Extract the (X, Y) coordinate from the center of the cell holding the provided text.  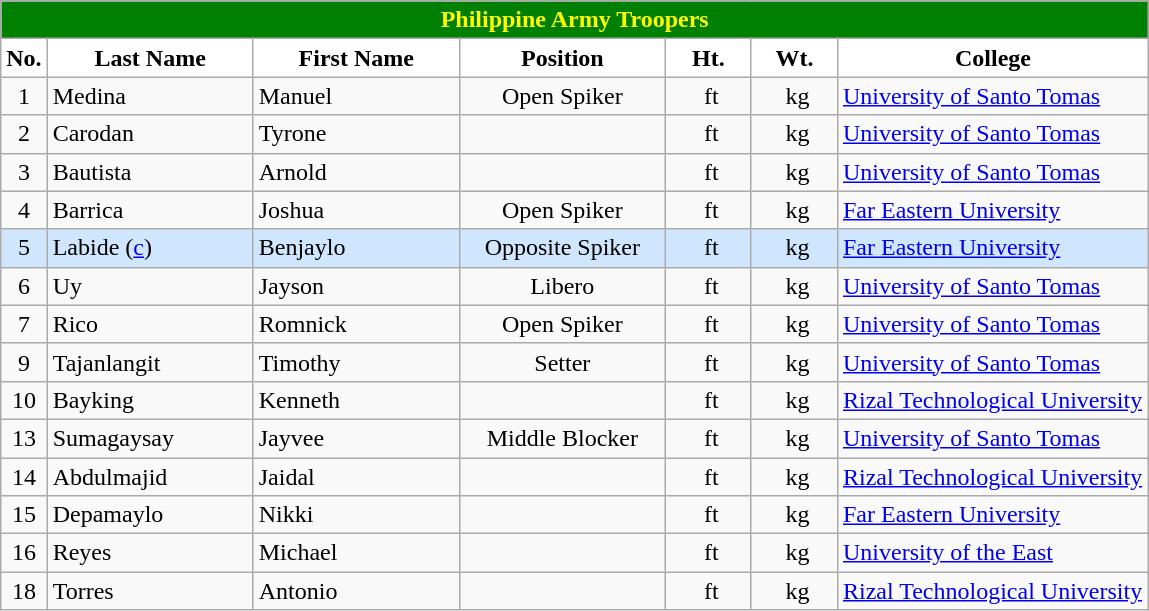
Philippine Army Troopers (575, 20)
Position (562, 58)
18 (24, 591)
9 (24, 362)
Uy (150, 286)
7 (24, 324)
3 (24, 172)
Abdulmajid (150, 477)
4 (24, 210)
Tyrone (356, 134)
Depamaylo (150, 515)
Antonio (356, 591)
Labide (c) (150, 248)
University of the East (992, 553)
Barrica (150, 210)
15 (24, 515)
2 (24, 134)
Rico (150, 324)
Jayson (356, 286)
14 (24, 477)
Medina (150, 96)
Michael (356, 553)
13 (24, 438)
10 (24, 400)
Carodan (150, 134)
Bautista (150, 172)
Bayking (150, 400)
Romnick (356, 324)
6 (24, 286)
Opposite Spiker (562, 248)
Manuel (356, 96)
Benjaylo (356, 248)
Wt. (794, 58)
College (992, 58)
5 (24, 248)
Jaidal (356, 477)
Setter (562, 362)
Arnold (356, 172)
Last Name (150, 58)
Sumagaysay (150, 438)
Tajanlangit (150, 362)
16 (24, 553)
First Name (356, 58)
1 (24, 96)
No. (24, 58)
Jayvee (356, 438)
Ht. (708, 58)
Timothy (356, 362)
Nikki (356, 515)
Middle Blocker (562, 438)
Libero (562, 286)
Reyes (150, 553)
Joshua (356, 210)
Torres (150, 591)
Kenneth (356, 400)
